Detect which cell encompasses the target text, then output its [x, y] center coordinate. 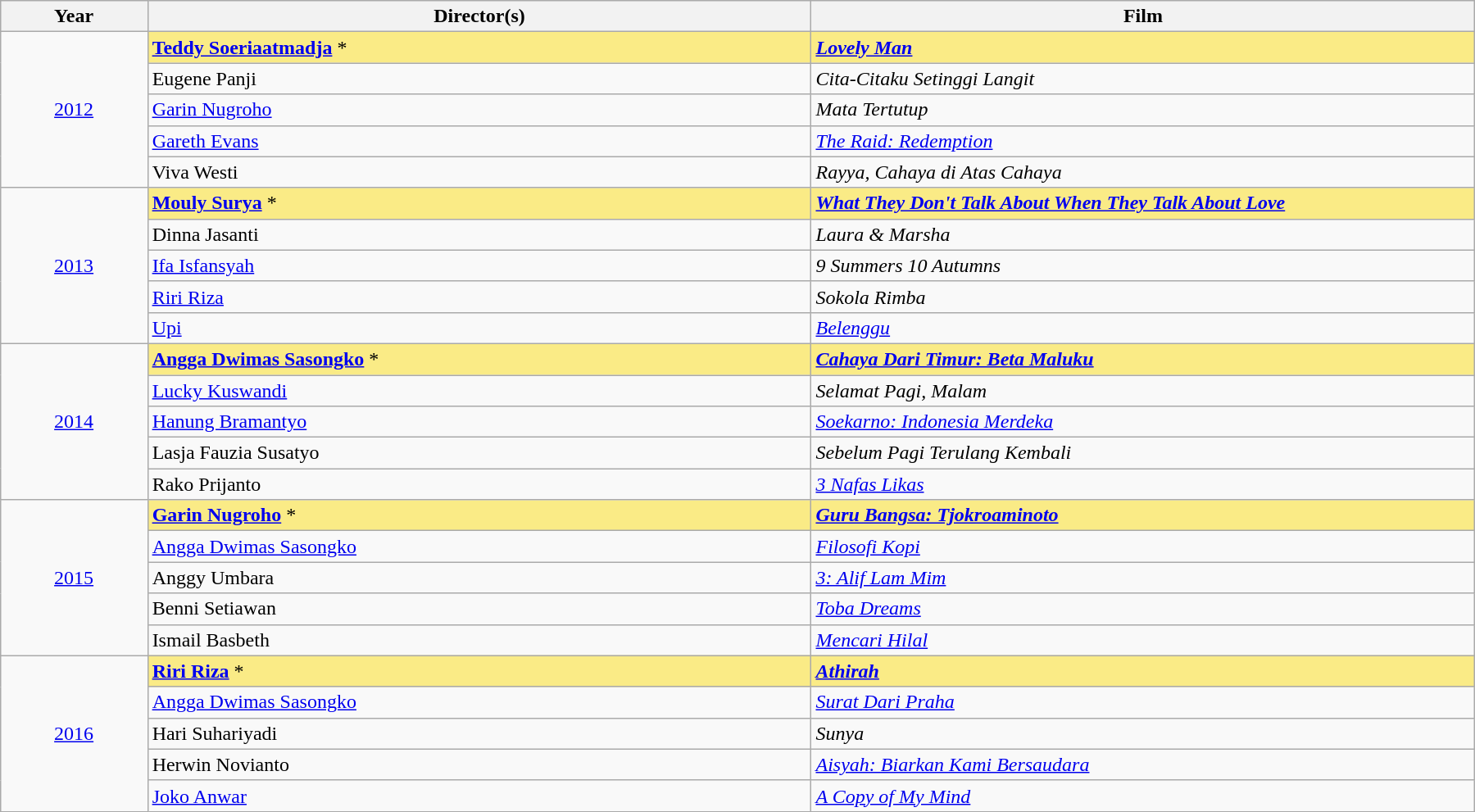
What They Don't Talk About When They Talk About Love [1143, 203]
Athirah [1143, 671]
2015 [74, 578]
Sebelum Pagi Terulang Kembali [1143, 453]
Lovely Man [1143, 48]
9 Summers 10 Autumns [1143, 265]
Guru Bangsa: Tjokroaminoto [1143, 515]
Year [74, 16]
Toba Dreams [1143, 609]
Anggy Umbara [479, 578]
2012 [74, 110]
Mata Tertutup [1143, 110]
Filosofi Kopi [1143, 547]
Hanung Bramantyo [479, 422]
Hari Suhariyadi [479, 733]
A Copy of My Mind [1143, 796]
Director(s) [479, 16]
Lucky Kuswandi [479, 391]
Mouly Surya * [479, 203]
2016 [74, 733]
Riri Riza * [479, 671]
The Raid: Redemption [1143, 141]
3 Nafas Likas [1143, 484]
Rako Prijanto [479, 484]
Selamat Pagi, Malam [1143, 391]
Riri Riza [479, 297]
Dinna Jasanti [479, 234]
Rayya, Cahaya di Atas Cahaya [1143, 172]
Upi [479, 328]
Benni Setiawan [479, 609]
Lasja Fauzia Susatyo [479, 453]
Cita-Citaku Setinggi Langit [1143, 79]
Ismail Basbeth [479, 640]
Gareth Evans [479, 141]
Soekarno: Indonesia Merdeka [1143, 422]
Teddy Soeriaatmadja * [479, 48]
Angga Dwimas Sasongko * [479, 359]
2013 [74, 265]
3: Alif Lam Mim [1143, 578]
Garin Nugroho * [479, 515]
Sokola Rimba [1143, 297]
Film [1143, 16]
Belenggu [1143, 328]
Eugene Panji [479, 79]
Surat Dari Praha [1143, 702]
Laura & Marsha [1143, 234]
Joko Anwar [479, 796]
Mencari Hilal [1143, 640]
Viva Westi [479, 172]
2014 [74, 421]
Cahaya Dari Timur: Beta Maluku [1143, 359]
Aisyah: Biarkan Kami Bersaudara [1143, 764]
Sunya [1143, 733]
Herwin Novianto [479, 764]
Ifa Isfansyah [479, 265]
Garin Nugroho [479, 110]
